Return the (X, Y) coordinate for the center point of the cell that contains the specified text.  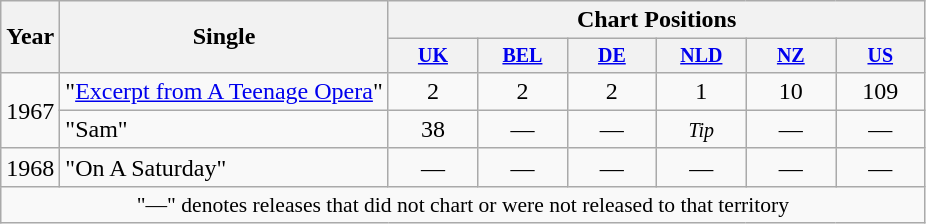
Chart Positions (656, 20)
1968 (30, 167)
1 (702, 91)
109 (880, 91)
UK (432, 56)
US (880, 56)
Year (30, 37)
DE (612, 56)
NZ (790, 56)
Tip (702, 129)
"—" denotes releases that did not chart or were not released to that territory (463, 204)
Single (224, 37)
"Sam" (224, 129)
38 (432, 129)
BEL (522, 56)
"Excerpt from A Teenage Opera" (224, 91)
NLD (702, 56)
"On A Saturday" (224, 167)
1967 (30, 110)
10 (790, 91)
